Extract the (X, Y) coordinate from the center of the cell holding the provided text.  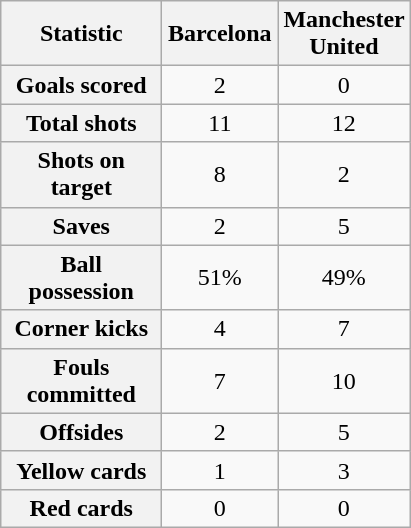
Saves (82, 226)
4 (220, 329)
51% (220, 278)
Statistic (82, 34)
Fouls committed (82, 380)
12 (344, 123)
Corner kicks (82, 329)
1 (220, 470)
Total shots (82, 123)
Goals scored (82, 85)
Red cards (82, 508)
Shots on target (82, 174)
Manchester United (344, 34)
49% (344, 278)
Offsides (82, 432)
10 (344, 380)
Yellow cards (82, 470)
Barcelona (220, 34)
11 (220, 123)
Ball possession (82, 278)
3 (344, 470)
8 (220, 174)
